Return the [X, Y] coordinate for the center point of the cell that contains the specified text.  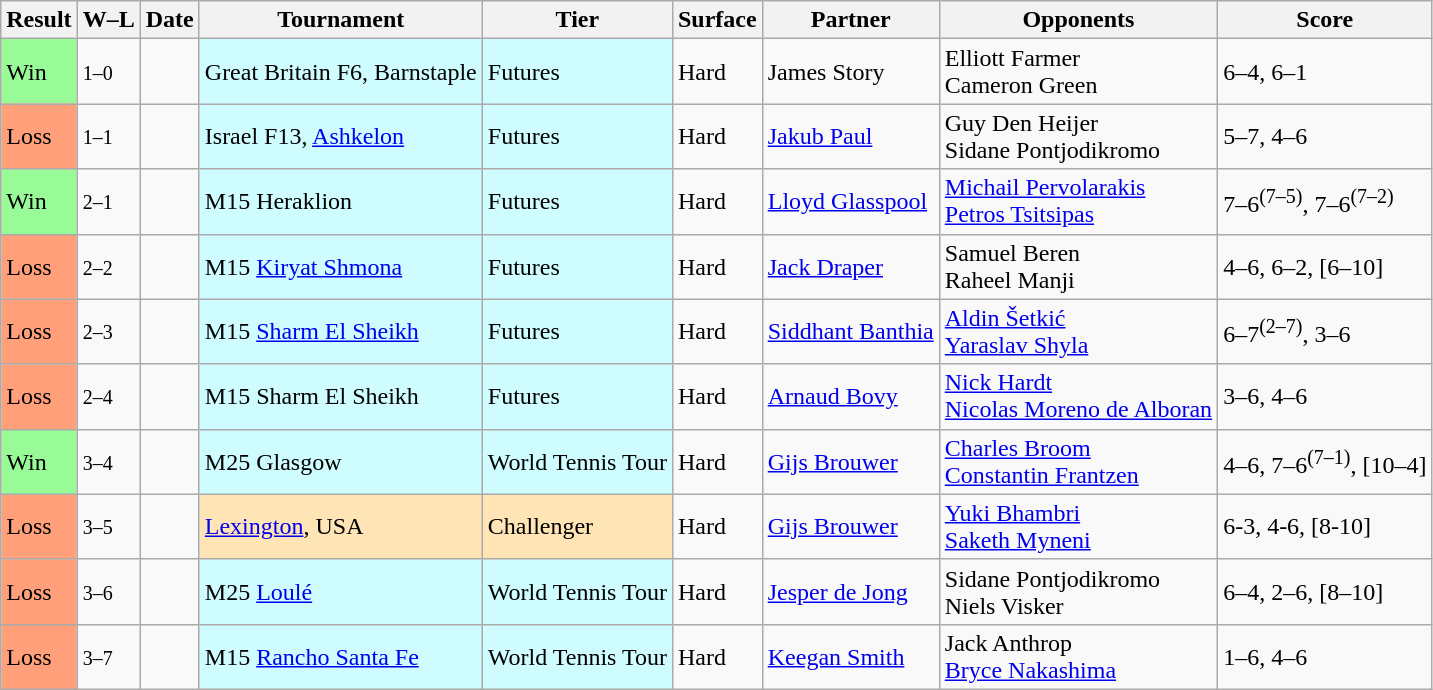
Michail Pervolarakis Petros Tsitsipas [1078, 202]
Sidane Pontjodikromo Niels Visker [1078, 592]
Yuki Bhambri Saketh Myneni [1078, 526]
1–0 [108, 72]
Tournament [340, 20]
Challenger [577, 526]
3–6 [108, 592]
2–3 [108, 332]
Jesper de Jong [850, 592]
3–7 [108, 656]
2–2 [108, 266]
2–4 [108, 396]
5–7, 4–6 [1325, 136]
Jack Anthrop Bryce Nakashima [1078, 656]
Opponents [1078, 20]
M15 Kiryat Shmona [340, 266]
Elliott Farmer Cameron Green [1078, 72]
James Story [850, 72]
6–7(2–7), 3–6 [1325, 332]
3–4 [108, 462]
Date [170, 20]
Partner [850, 20]
Score [1325, 20]
W–L [108, 20]
1–1 [108, 136]
Arnaud Bovy [850, 396]
M15 Heraklion [340, 202]
Samuel Beren Raheel Manji [1078, 266]
4–6, 6–2, [6–10] [1325, 266]
M25 Glasgow [340, 462]
Aldin Šetkić Yaraslav Shyla [1078, 332]
Tier [577, 20]
Guy Den Heijer Sidane Pontjodikromo [1078, 136]
6–4, 6–1 [1325, 72]
M15 Rancho Santa Fe [340, 656]
3–6, 4–6 [1325, 396]
6–4, 2–6, [8–10] [1325, 592]
Nick Hardt Nicolas Moreno de Alboran [1078, 396]
1–6, 4–6 [1325, 656]
4–6, 7–6(7–1), [10–4] [1325, 462]
Siddhant Banthia [850, 332]
M25 Loulé [340, 592]
Great Britain F6, Barnstaple [340, 72]
3–5 [108, 526]
Keegan Smith [850, 656]
Israel F13, Ashkelon [340, 136]
Charles Broom Constantin Frantzen [1078, 462]
Surface [717, 20]
Jakub Paul [850, 136]
Result [39, 20]
Jack Draper [850, 266]
Lexington, USA [340, 526]
6-3, 4-6, [8-10] [1325, 526]
7–6(7–5), 7–6(7–2) [1325, 202]
2–1 [108, 202]
Lloyd Glasspool [850, 202]
